Return (x, y) of the center of cell containing provided text 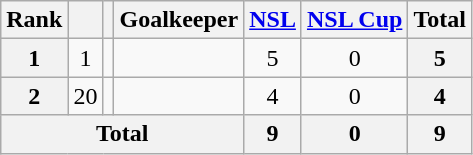
NSL Cup (354, 20)
20 (86, 96)
Goalkeeper (179, 20)
NSL (273, 20)
Rank (34, 20)
2 (34, 96)
